Output the (x, y) coordinate of the center of the cell containing the given text.  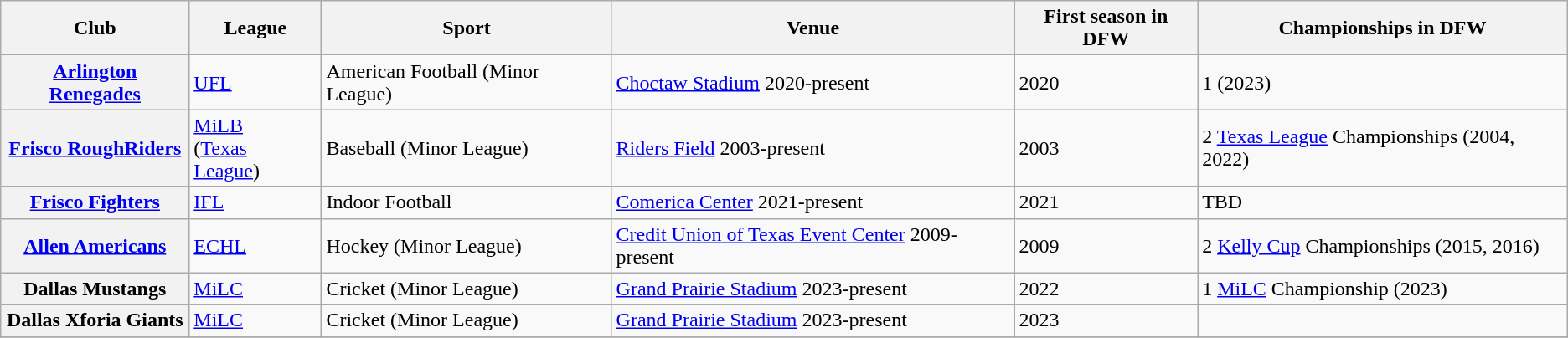
American Football (Minor League) (467, 82)
Comerica Center 2021-present (812, 202)
Venue (812, 28)
Dallas Xforia Giants (95, 320)
2023 (1106, 320)
2009 (1106, 246)
IFL (255, 202)
1 (2023) (1383, 82)
2003 (1106, 148)
Allen Americans (95, 246)
Hockey (Minor League) (467, 246)
Championships in DFW (1383, 28)
Indoor Football (467, 202)
2021 (1106, 202)
Sport (467, 28)
2 Kelly Cup Championships (2015, 2016) (1383, 246)
Club (95, 28)
Choctaw Stadium 2020-present (812, 82)
League (255, 28)
First season in DFW (1106, 28)
ECHL (255, 246)
2022 (1106, 289)
TBD (1383, 202)
Riders Field 2003-present (812, 148)
2020 (1106, 82)
Arlington Renegades (95, 82)
UFL (255, 82)
Baseball (Minor League) (467, 148)
Frisco RoughRiders (95, 148)
Dallas Mustangs (95, 289)
1 MiLC Championship (2023) (1383, 289)
Credit Union of Texas Event Center 2009-present (812, 246)
MiLB(Texas League) (255, 148)
Frisco Fighters (95, 202)
2 Texas League Championships (2004, 2022) (1383, 148)
